Find where the given text appears and provide that cell's center as (X, Y) coordinate. 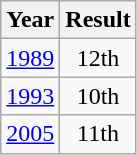
10th (98, 96)
Result (98, 20)
12th (98, 58)
2005 (30, 134)
11th (98, 134)
Year (30, 20)
1989 (30, 58)
1993 (30, 96)
